Capture the cell that displays the provided text and extract its (X, Y) central coordinate. 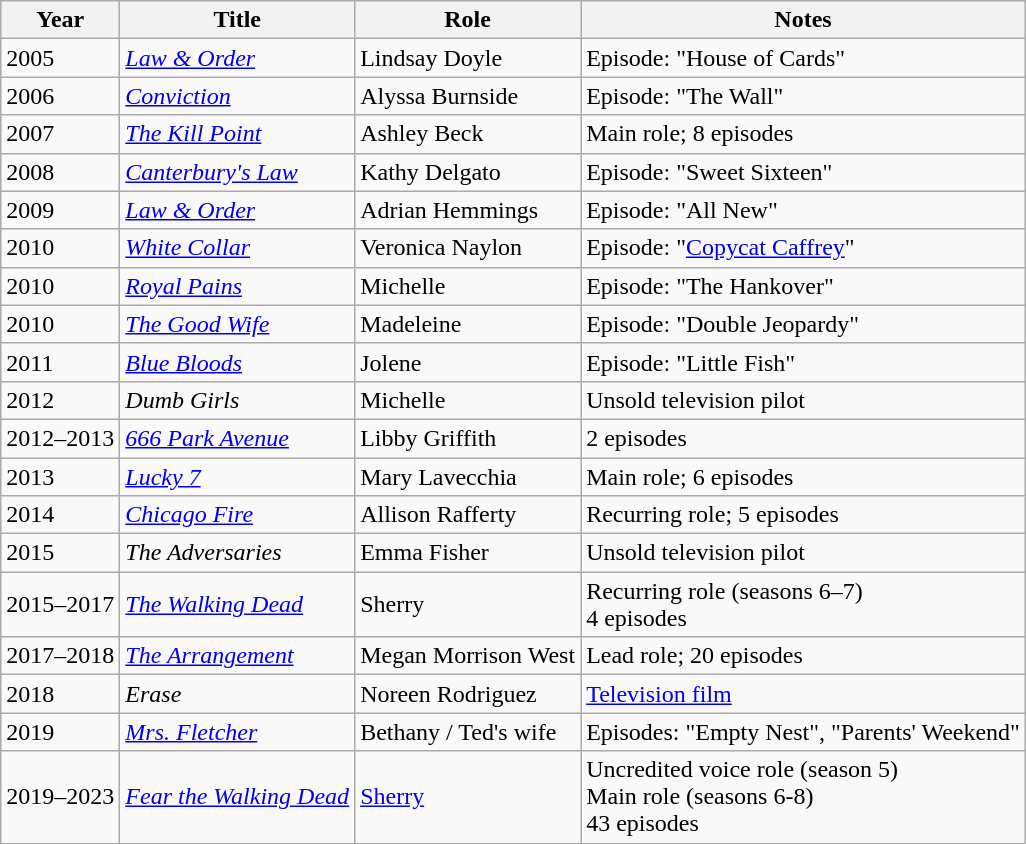
Episode: "The Wall" (804, 96)
Uncredited voice role (season 5) Main role (seasons 6-8) 43 episodes (804, 797)
Royal Pains (238, 286)
Episodes: "Empty Nest", "Parents' Weekend" (804, 732)
2007 (60, 134)
2015–2017 (60, 604)
Episode: "Sweet Sixteen" (804, 172)
2019–2023 (60, 797)
The Walking Dead (238, 604)
Television film (804, 694)
Allison Rafferty (468, 515)
Emma Fisher (468, 553)
Madeleine (468, 324)
Veronica Naylon (468, 248)
Mrs. Fletcher (238, 732)
Episode: "Little Fish" (804, 362)
2015 (60, 553)
The Adversaries (238, 553)
Mary Lavecchia (468, 477)
White Collar (238, 248)
Episode: "House of Cards" (804, 58)
2013 (60, 477)
Main role; 8 episodes (804, 134)
2012–2013 (60, 438)
Lead role; 20 episodes (804, 656)
Noreen Rodriguez (468, 694)
Recurring role; 5 episodes (804, 515)
666 Park Avenue (238, 438)
The Arrangement (238, 656)
2018 (60, 694)
Jolene (468, 362)
Main role; 6 episodes (804, 477)
2009 (60, 210)
Lucky 7 (238, 477)
2011 (60, 362)
Episode: "Double Jeopardy" (804, 324)
Blue Bloods (238, 362)
Libby Griffith (468, 438)
2005 (60, 58)
Notes (804, 20)
Episode: "The Hankover" (804, 286)
2012 (60, 400)
Canterbury's Law (238, 172)
Role (468, 20)
Conviction (238, 96)
2014 (60, 515)
Ashley Beck (468, 134)
Bethany / Ted's wife (468, 732)
Year (60, 20)
Episode: "All New" (804, 210)
2006 (60, 96)
Recurring role (seasons 6–7) 4 episodes (804, 604)
2017–2018 (60, 656)
Lindsay Doyle (468, 58)
2008 (60, 172)
Dumb Girls (238, 400)
The Kill Point (238, 134)
Alyssa Burnside (468, 96)
Kathy Delgato (468, 172)
Chicago Fire (238, 515)
Megan Morrison West (468, 656)
Erase (238, 694)
Title (238, 20)
Fear the Walking Dead (238, 797)
Episode: "Copycat Caffrey" (804, 248)
The Good Wife (238, 324)
2 episodes (804, 438)
Adrian Hemmings (468, 210)
2019 (60, 732)
